Capture the cell that displays the provided text and extract its [X, Y] central coordinate. 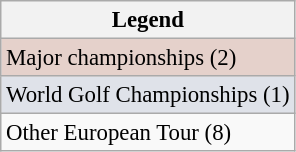
Legend [148, 20]
World Golf Championships (1) [148, 95]
Other European Tour (8) [148, 133]
Major championships (2) [148, 58]
